Output the [x, y] coordinate of the center of the cell containing the given text.  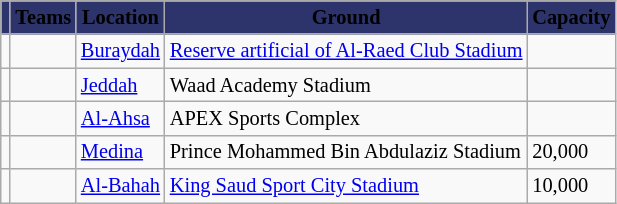
APEX Sports Complex [346, 118]
Prince Mohammed Bin Abdulaziz Stadium [346, 152]
Jeddah [120, 85]
Al-Ahsa [120, 118]
Medina [120, 152]
Waad Academy Stadium [346, 85]
Teams [43, 17]
Location [120, 17]
10,000 [571, 186]
Capacity [571, 17]
Reserve artificial of Al-Raed Club Stadium [346, 51]
20,000 [571, 152]
Buraydah [120, 51]
Ground [346, 17]
King Saud Sport City Stadium [346, 186]
Al-Bahah [120, 186]
